Return the (X, Y) coordinate for the center point of the cell that contains the specified text.  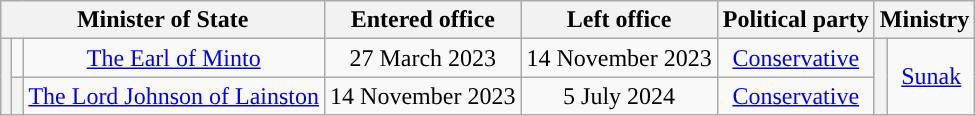
The Earl of Minto (174, 58)
Sunak (932, 77)
Ministry (924, 20)
The Lord Johnson of Lainston (174, 96)
Left office (619, 20)
5 July 2024 (619, 96)
Minister of State (163, 20)
27 March 2023 (423, 58)
Political party (796, 20)
Entered office (423, 20)
